Identify which cell holds the provided text, then report its (x, y) central coordinate. 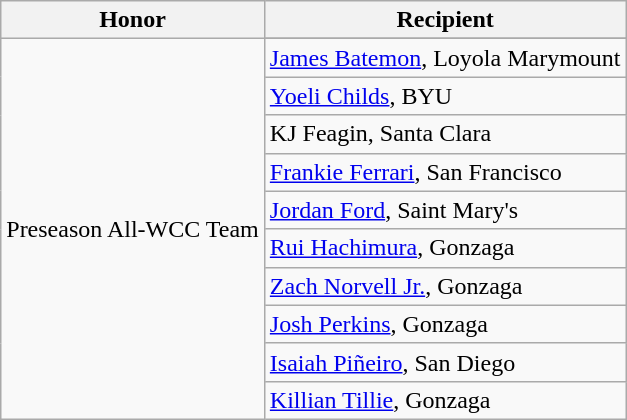
Recipient (445, 20)
Jordan Ford, Saint Mary's (445, 210)
Rui Hachimura, Gonzaga (445, 248)
James Batemon, Loyola Marymount (445, 58)
Killian Tillie, Gonzaga (445, 400)
Josh Perkins, Gonzaga (445, 324)
Yoeli Childs, BYU (445, 96)
Isaiah Piñeiro, San Diego (445, 362)
KJ Feagin, Santa Clara (445, 134)
Zach Norvell Jr., Gonzaga (445, 286)
Frankie Ferrari, San Francisco (445, 172)
Honor (133, 20)
Preseason All-WCC Team (133, 230)
